Search for the cell housing the specified text and yield its (x, y) center coordinate. 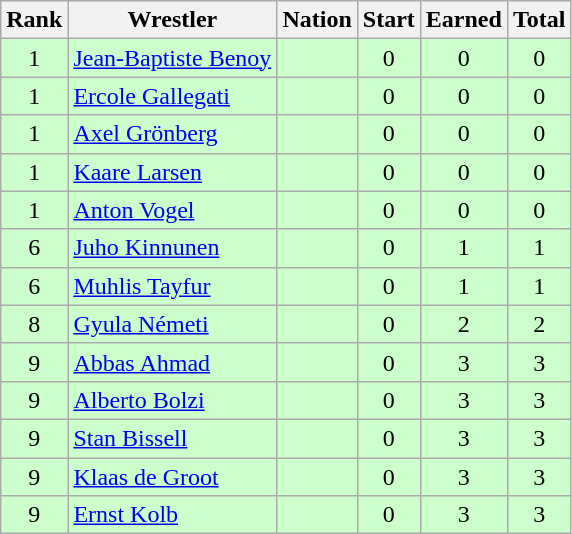
Start (388, 20)
Jean-Baptiste Benoy (172, 58)
Axel Grönberg (172, 134)
Kaare Larsen (172, 172)
Abbas Ahmad (172, 362)
Anton Vogel (172, 210)
Juho Kinnunen (172, 248)
Stan Bissell (172, 438)
Rank (34, 20)
Nation (317, 20)
Ernst Kolb (172, 515)
Muhlis Tayfur (172, 286)
Wrestler (172, 20)
Total (539, 20)
Earned (464, 20)
Gyula Németi (172, 324)
Klaas de Groot (172, 477)
Alberto Bolzi (172, 400)
Ercole Gallegati (172, 96)
8 (34, 324)
